Extract the (x, y) coordinate from the center of the cell holding the provided text.  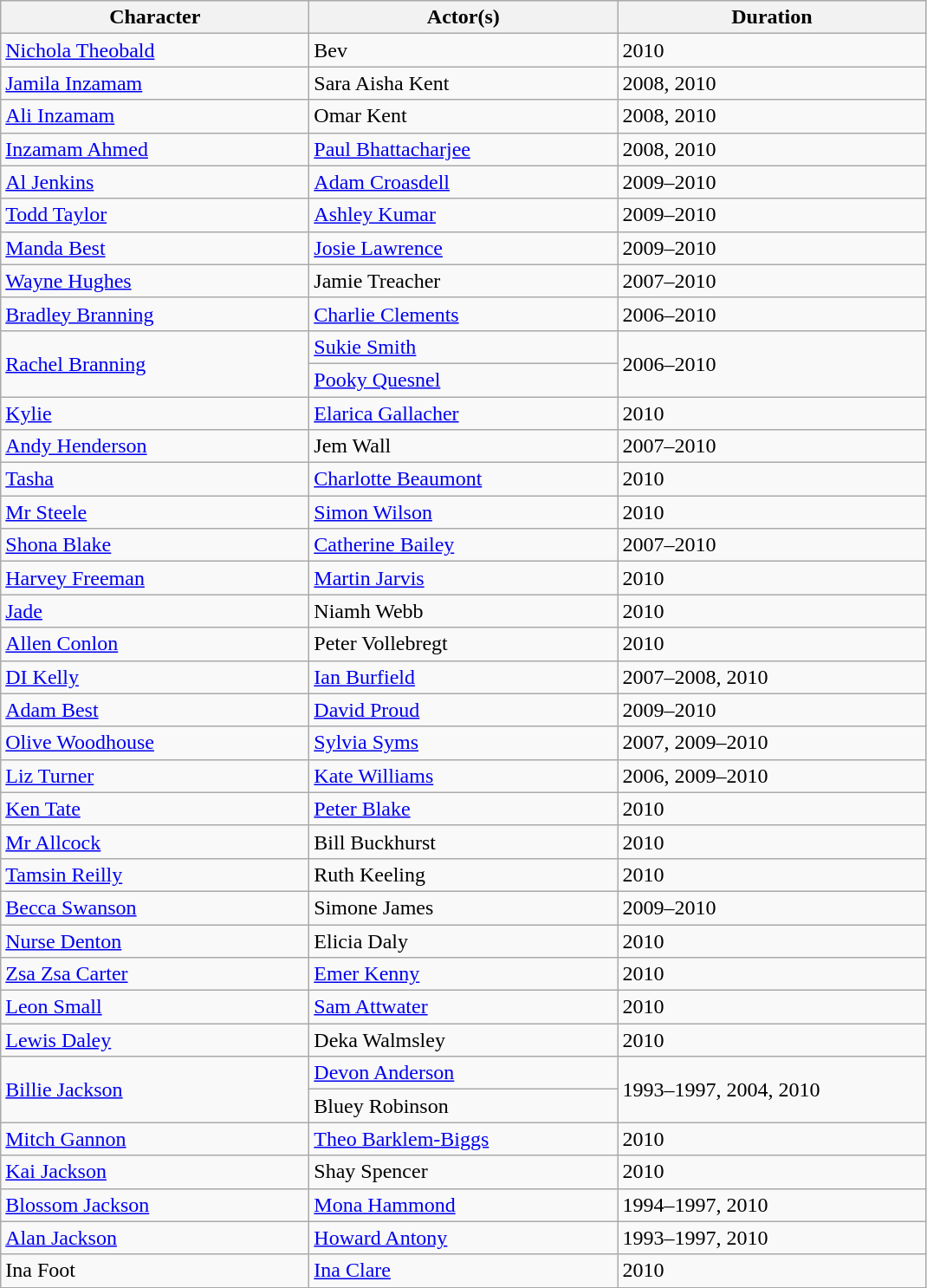
Josie Lawrence (463, 248)
Jem Wall (463, 446)
Blossom Jackson (155, 1205)
Sam Attwater (463, 1007)
Allen Conlon (155, 644)
Billie Jackson (155, 1090)
1994–1997, 2010 (772, 1205)
2006, 2009–2010 (772, 776)
Kai Jackson (155, 1172)
Emer Kenny (463, 974)
Sylvia Syms (463, 743)
Actor(s) (463, 17)
Shay Spencer (463, 1172)
Character (155, 17)
Mona Hammond (463, 1205)
Elarica Gallacher (463, 413)
Bev (463, 50)
Theo Barklem-Biggs (463, 1139)
Simone James (463, 907)
1993–1997, 2004, 2010 (772, 1090)
Sukie Smith (463, 347)
Mr Allcock (155, 842)
Paul Bhattacharjee (463, 149)
Shona Blake (155, 545)
1993–1997, 2010 (772, 1238)
Liz Turner (155, 776)
Niamh Webb (463, 611)
Mr Steele (155, 512)
DI Kelly (155, 677)
Tasha (155, 479)
Charlie Clements (463, 314)
Bradley Branning (155, 314)
Simon Wilson (463, 512)
Bill Buckhurst (463, 842)
Kate Williams (463, 776)
Martin Jarvis (463, 578)
Al Jenkins (155, 182)
Inzamam Ahmed (155, 149)
Adam Best (155, 710)
Howard Antony (463, 1238)
Ruth Keeling (463, 875)
Kylie (155, 413)
Peter Vollebregt (463, 644)
2007–2008, 2010 (772, 677)
Nichola Theobald (155, 50)
Ian Burfield (463, 677)
Devon Anderson (463, 1073)
Ina Clare (463, 1271)
Becca Swanson (155, 907)
Jade (155, 611)
Tamsin Reilly (155, 875)
Leon Small (155, 1007)
Bluey Robinson (463, 1106)
Wayne Hughes (155, 281)
Charlotte Beaumont (463, 479)
Ina Foot (155, 1271)
2007, 2009–2010 (772, 743)
Jamila Inzamam (155, 83)
Alan Jackson (155, 1238)
Ali Inzamam (155, 116)
Sara Aisha Kent (463, 83)
Jamie Treacher (463, 281)
Pooky Quesnel (463, 380)
Ashley Kumar (463, 215)
Rachel Branning (155, 363)
Peter Blake (463, 809)
Duration (772, 17)
Todd Taylor (155, 215)
Lewis Daley (155, 1040)
Nurse Denton (155, 940)
Zsa Zsa Carter (155, 974)
Mitch Gannon (155, 1139)
Harvey Freeman (155, 578)
David Proud (463, 710)
Olive Woodhouse (155, 743)
Deka Walmsley (463, 1040)
Omar Kent (463, 116)
Manda Best (155, 248)
Andy Henderson (155, 446)
Adam Croasdell (463, 182)
Catherine Bailey (463, 545)
Ken Tate (155, 809)
Elicia Daly (463, 940)
